Output the [x, y] coordinate of the center of the cell containing the given text.  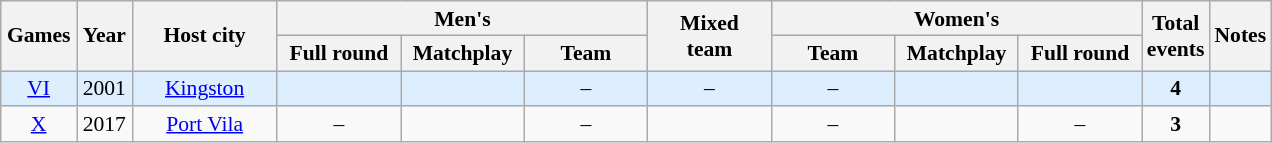
Port Vila [204, 125]
Kingston [204, 89]
Women's [956, 18]
Year [104, 36]
VI [39, 89]
Games [39, 36]
X [39, 125]
Totalevents [1176, 36]
Men's [462, 18]
4 [1176, 89]
2001 [104, 89]
Host city [204, 36]
3 [1176, 125]
2017 [104, 125]
Mixedteam [710, 36]
Notes [1240, 36]
